Return [X, Y] of the center of cell containing provided text 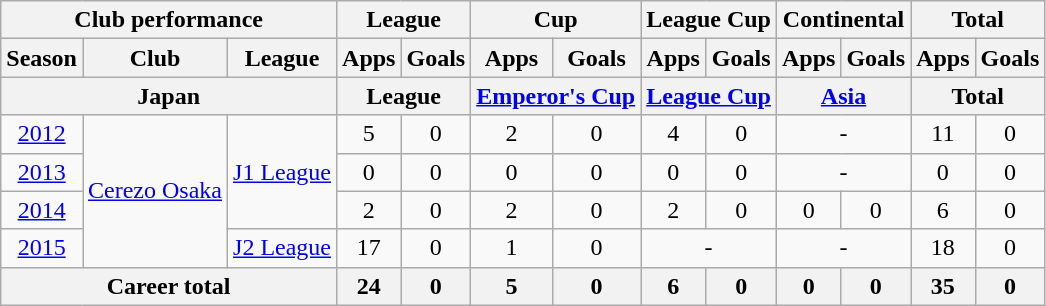
11 [943, 134]
Asia [843, 96]
1 [512, 248]
2015 [42, 248]
Season [42, 58]
Cerezo Osaka [154, 191]
Club performance [169, 20]
35 [943, 286]
4 [674, 134]
Japan [169, 96]
Continental [843, 20]
17 [369, 248]
24 [369, 286]
2014 [42, 210]
Club [154, 58]
J1 League [282, 172]
Cup [556, 20]
Emperor's Cup [556, 96]
Career total [169, 286]
2012 [42, 134]
2013 [42, 172]
18 [943, 248]
J2 League [282, 248]
